Capture the cell that displays the provided text and extract its (X, Y) central coordinate. 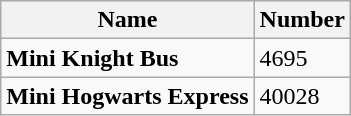
Name (128, 20)
40028 (302, 96)
Mini Knight Bus (128, 58)
4695 (302, 58)
Mini Hogwarts Express (128, 96)
Number (302, 20)
